Return the [x, y] coordinate for the center point of the cell that contains the specified text.  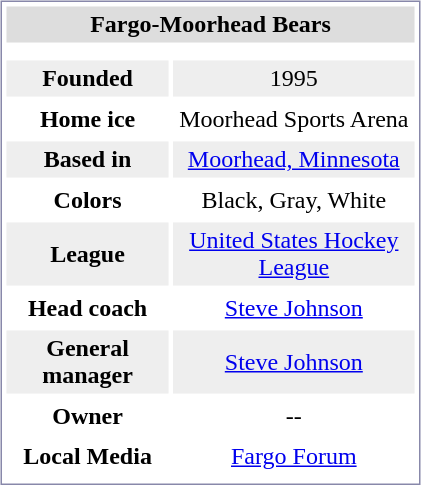
Fargo Forum [294, 456]
Black, Gray, White [294, 200]
Based in [87, 160]
Moorhead Sports Arena [294, 119]
General manager [87, 362]
1995 [294, 78]
Moorhead, Minnesota [294, 160]
Fargo-Moorhead Bears [210, 24]
League [87, 254]
Local Media [87, 456]
Founded [87, 78]
United States Hockey League [294, 254]
Owner [87, 416]
-- [294, 416]
Home ice [87, 119]
Head coach [87, 308]
Colors [87, 200]
